Identify which cell holds the provided text, then report its (X, Y) central coordinate. 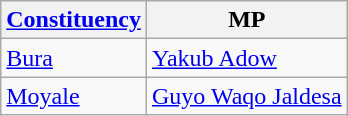
Moyale (74, 96)
Bura (74, 58)
Constituency (74, 20)
Yakub Adow (246, 58)
MP (246, 20)
Guyo Waqo Jaldesa (246, 96)
